Capture the cell that displays the provided text and extract its [x, y] central coordinate. 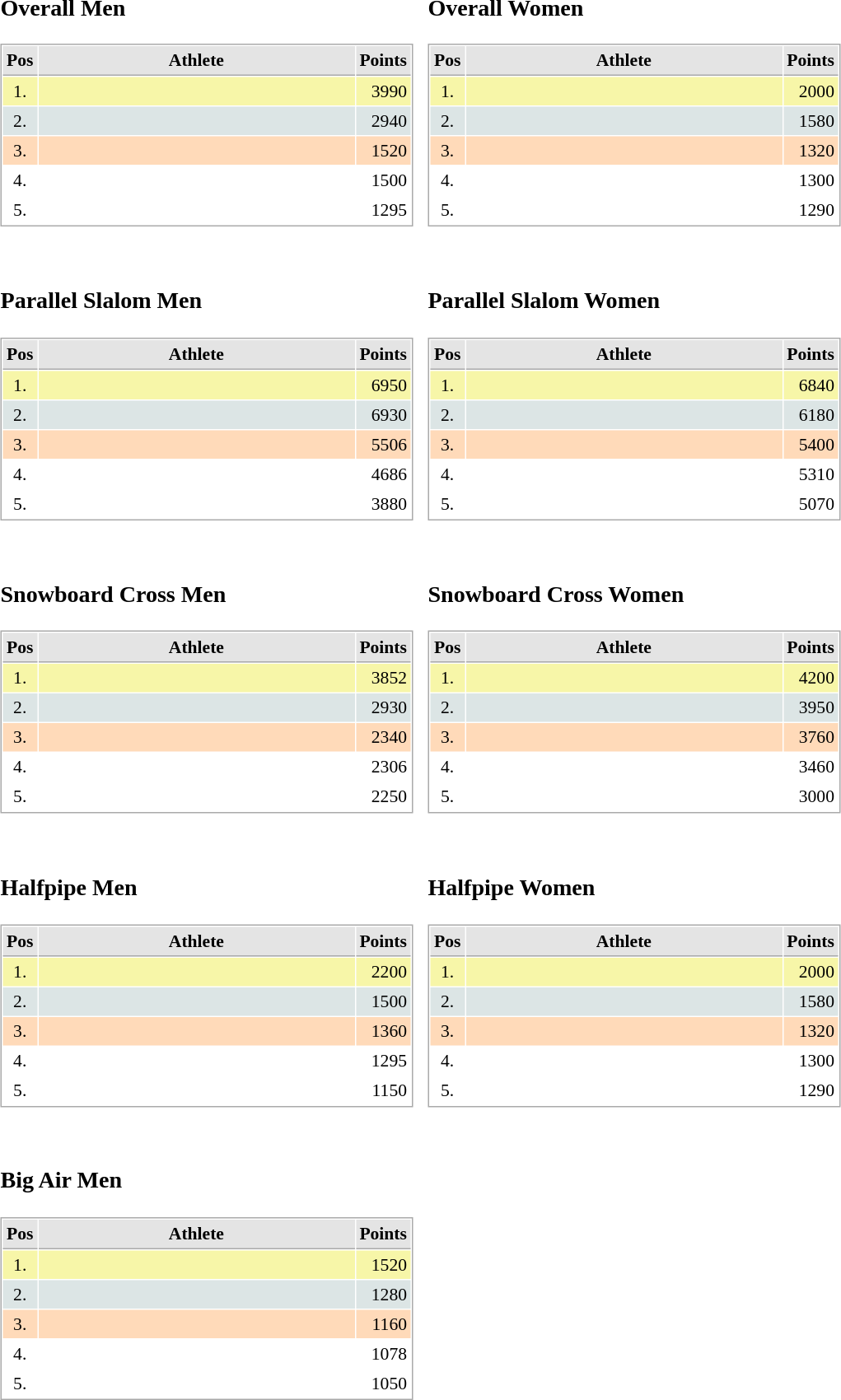
2340 [384, 737]
1160 [384, 1324]
5070 [811, 503]
2306 [384, 767]
3880 [384, 503]
6950 [384, 385]
2930 [384, 707]
5400 [811, 444]
3990 [384, 91]
2200 [384, 972]
1150 [384, 1090]
3460 [811, 767]
3950 [811, 707]
4200 [811, 678]
6930 [384, 414]
3000 [811, 796]
2250 [384, 796]
1280 [384, 1295]
1050 [384, 1384]
3760 [811, 737]
5506 [384, 444]
4686 [384, 474]
6840 [811, 385]
6180 [811, 414]
1360 [384, 1031]
2940 [384, 121]
3852 [384, 678]
5310 [811, 474]
1078 [384, 1354]
